For the text-containing cell, return its midpoint in (x, y) coordinate format. 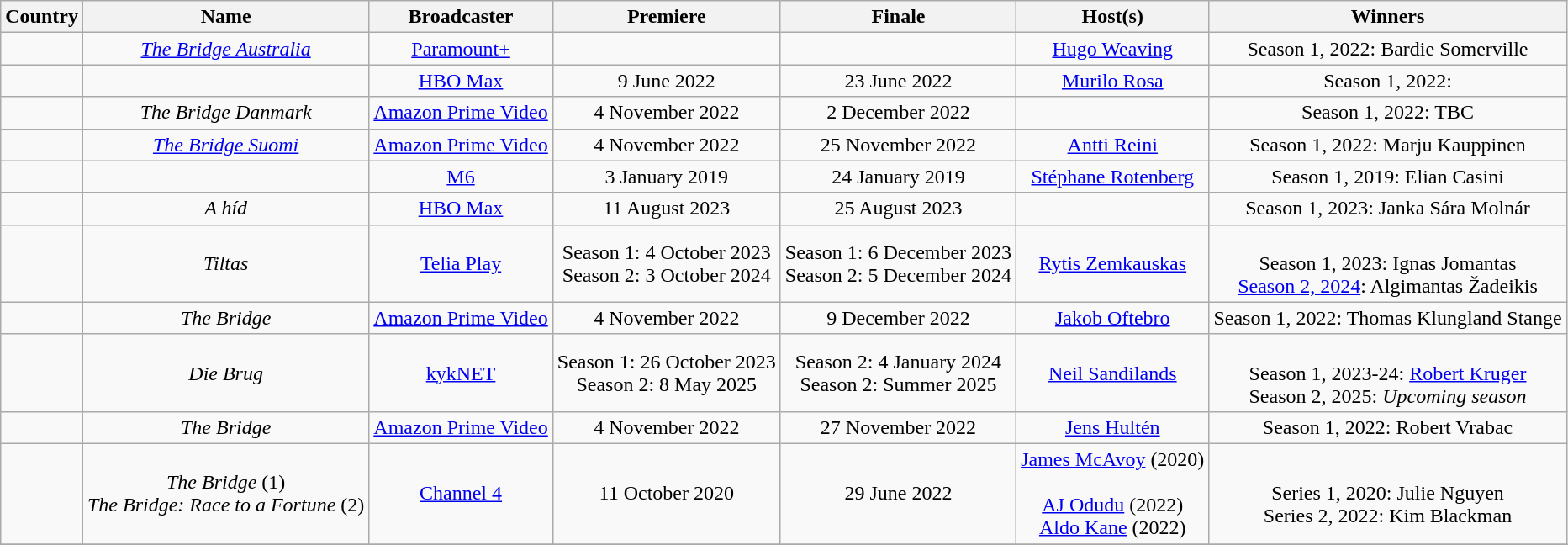
Murilo Rosa (1113, 81)
Season 1, 2023-24: Robert Kruger Season 2, 2025: Upcoming season (1387, 373)
Rytis Zemkauskas (1113, 263)
Jens Hultén (1113, 427)
Antti Reini (1113, 145)
Season 1: 4 October 2023Season 2: 3 October 2024 (666, 263)
11 October 2020 (666, 493)
kykNET (461, 373)
9 December 2022 (898, 318)
11 August 2023 (666, 209)
The Bridge Suomi (225, 145)
23 June 2022 (898, 81)
The Bridge Danmark (225, 113)
Season 1, 2022: Robert Vrabac (1387, 427)
Season 1: 26 October 2023Season 2: 8 May 2025 (666, 373)
Tiltas (225, 263)
Name (225, 17)
Paramount+ (461, 49)
29 June 2022 (898, 493)
Broadcaster (461, 17)
M6 (461, 177)
A híd (225, 209)
Season 1: 6 December 2023Season 2: 5 December 2024 (898, 263)
Premiere (666, 17)
Season 2: 4 January 2024Season 2: Summer 2025 (898, 373)
Neil Sandilands (1113, 373)
Season 1, 2019: Elian Casini (1387, 177)
Series 1, 2020: Julie Nguyen Series 2, 2022: Kim Blackman (1387, 493)
25 August 2023 (898, 209)
Season 1, 2022: Marju Kauppinen (1387, 145)
Host(s) (1113, 17)
James McAvoy (2020)AJ Odudu (2022)Aldo Kane (2022) (1113, 493)
Stéphane Rotenberg (1113, 177)
Country (42, 17)
Finale (898, 17)
3 January 2019 (666, 177)
Season 1, 2022: TBC (1387, 113)
Winners (1387, 17)
Season 1, 2022: (1387, 81)
Season 1, 2022: Thomas Klungland Stange (1387, 318)
Channel 4 (461, 493)
24 January 2019 (898, 177)
The Bridge (1)The Bridge: Race to a Fortune (2) (225, 493)
Season 1, 2023: Ignas Jomantas Season 2, 2024: Algimantas Žadeikis (1387, 263)
Telia Play (461, 263)
The Bridge Australia (225, 49)
Jakob Oftebro (1113, 318)
27 November 2022 (898, 427)
25 November 2022 (898, 145)
Season 1, 2022: Bardie Somerville (1387, 49)
9 June 2022 (666, 81)
Die Brug (225, 373)
Season 1, 2023: Janka Sára Molnár (1387, 209)
Hugo Weaving (1113, 49)
2 December 2022 (898, 113)
